Capture the cell that displays the provided text and extract its (x, y) central coordinate. 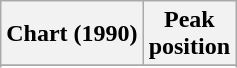
Chart (1990) (72, 34)
Peakposition (189, 34)
